Return (X, Y) of the center of cell containing provided text 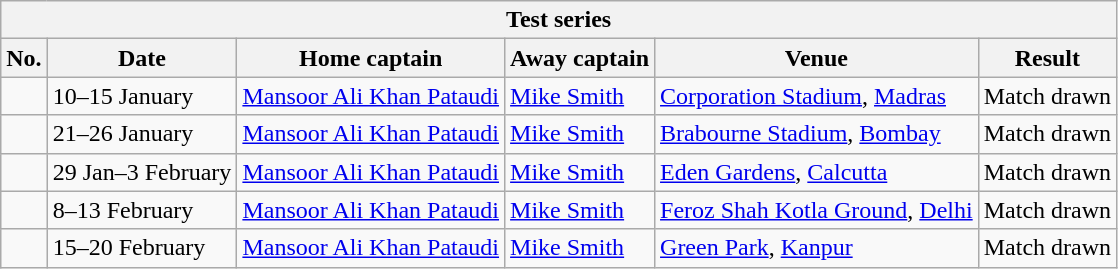
Brabourne Stadium, Bombay (817, 134)
Away captain (580, 58)
15–20 February (142, 248)
29 Jan–3 February (142, 172)
Test series (559, 20)
Venue (817, 58)
Result (1047, 58)
No. (24, 58)
Corporation Stadium, Madras (817, 96)
21–26 January (142, 134)
Date (142, 58)
Home captain (371, 58)
Feroz Shah Kotla Ground, Delhi (817, 210)
10–15 January (142, 96)
8–13 February (142, 210)
Green Park, Kanpur (817, 248)
Eden Gardens, Calcutta (817, 172)
